Output the (x, y) coordinate of the center of the cell containing the given text.  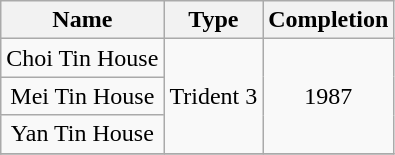
Name (82, 20)
1987 (328, 96)
Mei Tin House (82, 96)
Trident 3 (214, 96)
Choi Tin House (82, 58)
Yan Tin House (82, 134)
Completion (328, 20)
Type (214, 20)
